Find where the given text appears and provide that cell's center as (x, y) coordinate. 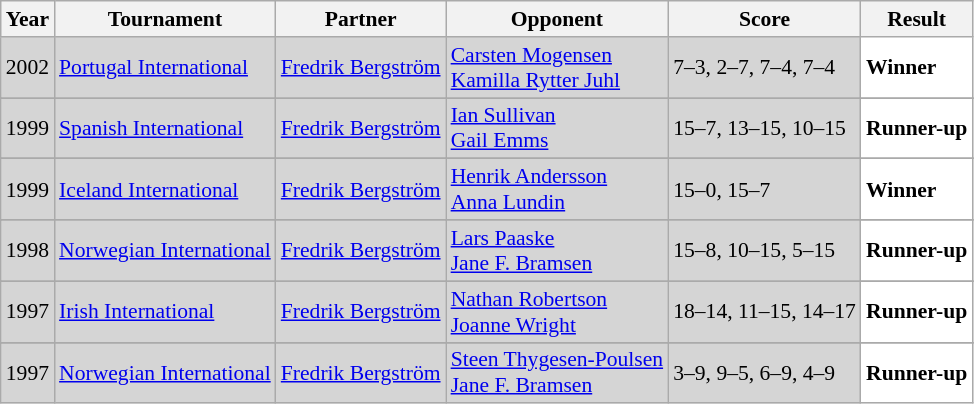
Nathan Robertson Joanne Wright (558, 312)
Ian Sullivan Gail Emms (558, 128)
15–7, 13–15, 10–15 (764, 128)
7–3, 2–7, 7–4, 7–4 (764, 68)
Carsten Mogensen Kamilla Rytter Juhl (558, 68)
Spanish International (165, 128)
Year (28, 19)
15–8, 10–15, 5–15 (764, 250)
Portugal International (165, 68)
Irish International (165, 312)
Score (764, 19)
Henrik Andersson Anna Lundin (558, 190)
Tournament (165, 19)
Steen Thygesen-Poulsen Jane F. Bramsen (558, 372)
Lars Paaske Jane F. Bramsen (558, 250)
2002 (28, 68)
Opponent (558, 19)
Partner (361, 19)
3–9, 9–5, 6–9, 4–9 (764, 372)
Result (916, 19)
1998 (28, 250)
15–0, 15–7 (764, 190)
Iceland International (165, 190)
18–14, 11–15, 14–17 (764, 312)
